Extract the (X, Y) coordinate from the center of the cell holding the provided text.  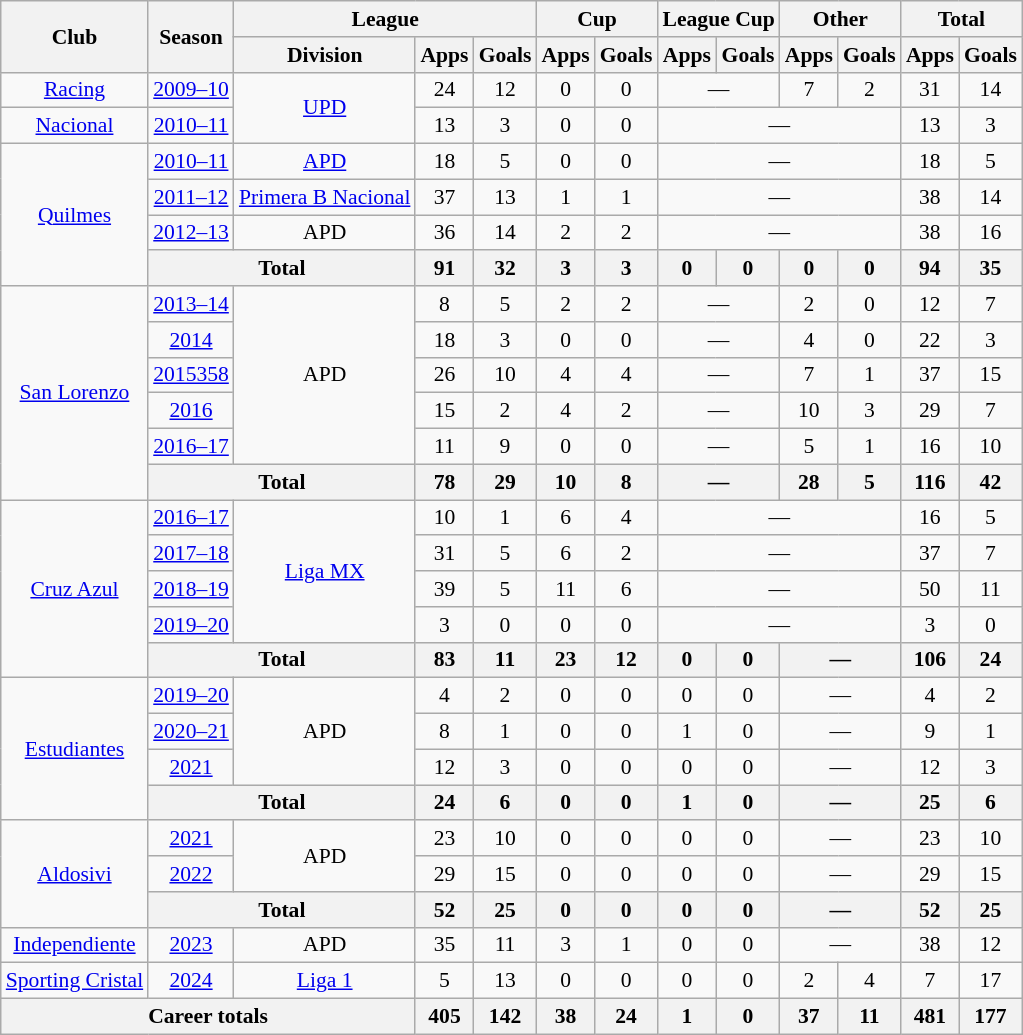
Quilmes (74, 215)
39 (444, 589)
Nacional (74, 126)
Liga 1 (325, 981)
28 (809, 482)
177 (990, 1017)
Season (191, 36)
26 (444, 375)
405 (444, 1017)
142 (506, 1017)
League Cup (719, 19)
116 (930, 482)
Other (840, 19)
481 (930, 1017)
22 (930, 340)
Racing (74, 90)
91 (444, 269)
32 (506, 269)
2014 (191, 340)
2016 (191, 411)
2022 (191, 874)
106 (930, 660)
UPD (325, 108)
Independiente (74, 945)
2013–14 (191, 304)
2020–21 (191, 732)
Liga MX (325, 571)
78 (444, 482)
2023 (191, 945)
League (386, 19)
Aldosivi (74, 874)
94 (930, 269)
Division (325, 55)
2018–19 (191, 589)
36 (444, 233)
Sporting Cristal (74, 981)
Cruz Azul (74, 589)
2017–18 (191, 554)
Club (74, 36)
Career totals (208, 1017)
San Lorenzo (74, 393)
2024 (191, 981)
42 (990, 482)
2012–13 (191, 233)
2009–10 (191, 90)
2011–12 (191, 197)
Primera B Nacional (325, 197)
Estudiantes (74, 749)
17 (990, 981)
2015358 (191, 375)
83 (444, 660)
Cup (596, 19)
50 (930, 589)
